Scan for the cell matching the given text and deliver its [X, Y] coordinate at center. 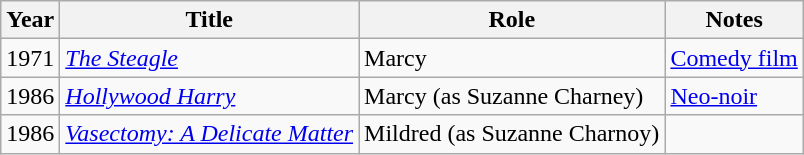
Marcy (as Suzanne Charney) [512, 96]
Comedy film [734, 58]
Neo-noir [734, 96]
Marcy [512, 58]
1971 [30, 58]
Hollywood Harry [210, 96]
Role [512, 20]
Notes [734, 20]
Vasectomy: A Delicate Matter [210, 134]
Year [30, 20]
Title [210, 20]
The Steagle [210, 58]
Mildred (as Suzanne Charnoy) [512, 134]
